Return [X, Y] of the center of cell containing provided text 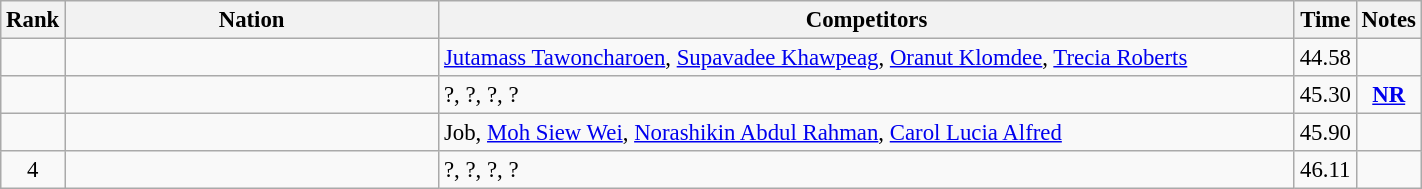
46.11 [1325, 170]
45.30 [1325, 95]
4 [33, 170]
44.58 [1325, 58]
Competitors [867, 20]
NR [1388, 95]
Nation [252, 20]
Job, Moh Siew Wei, Norashikin Abdul Rahman, Carol Lucia Alfred [867, 133]
45.90 [1325, 133]
Notes [1388, 20]
Jutamass Tawoncharoen, Supavadee Khawpeag, Oranut Klomdee, Trecia Roberts [867, 58]
Time [1325, 20]
Rank [33, 20]
